Output the [X, Y] coordinate of the center of the cell containing the given text.  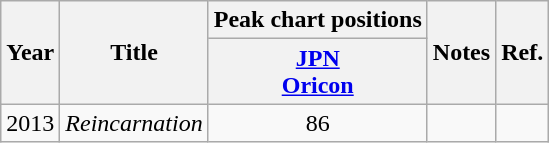
Year [30, 52]
JPNOricon [318, 72]
Notes [461, 52]
2013 [30, 123]
Title [134, 52]
Reincarnation [134, 123]
86 [318, 123]
Peak chart positions [318, 20]
Ref. [522, 52]
